Scan for the cell matching the given text and deliver its (x, y) coordinate at center. 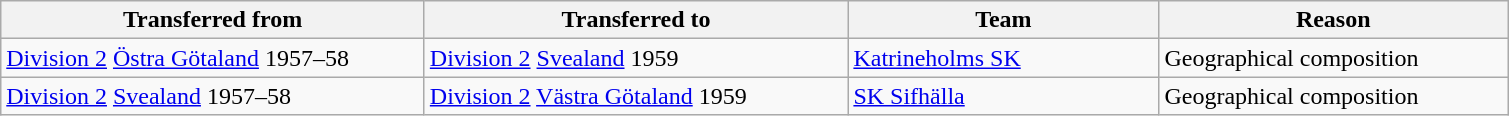
Transferred from (213, 20)
Reason (1334, 20)
Division 2 Västra Götaland 1959 (636, 96)
Division 2 Svealand 1959 (636, 58)
Division 2 Svealand 1957–58 (213, 96)
Division 2 Östra Götaland 1957–58 (213, 58)
Katrineholms SK (1004, 58)
SK Sifhälla (1004, 96)
Team (1004, 20)
Transferred to (636, 20)
